Determine the (x, y) coordinate at the center of the cell enclosing the given text.  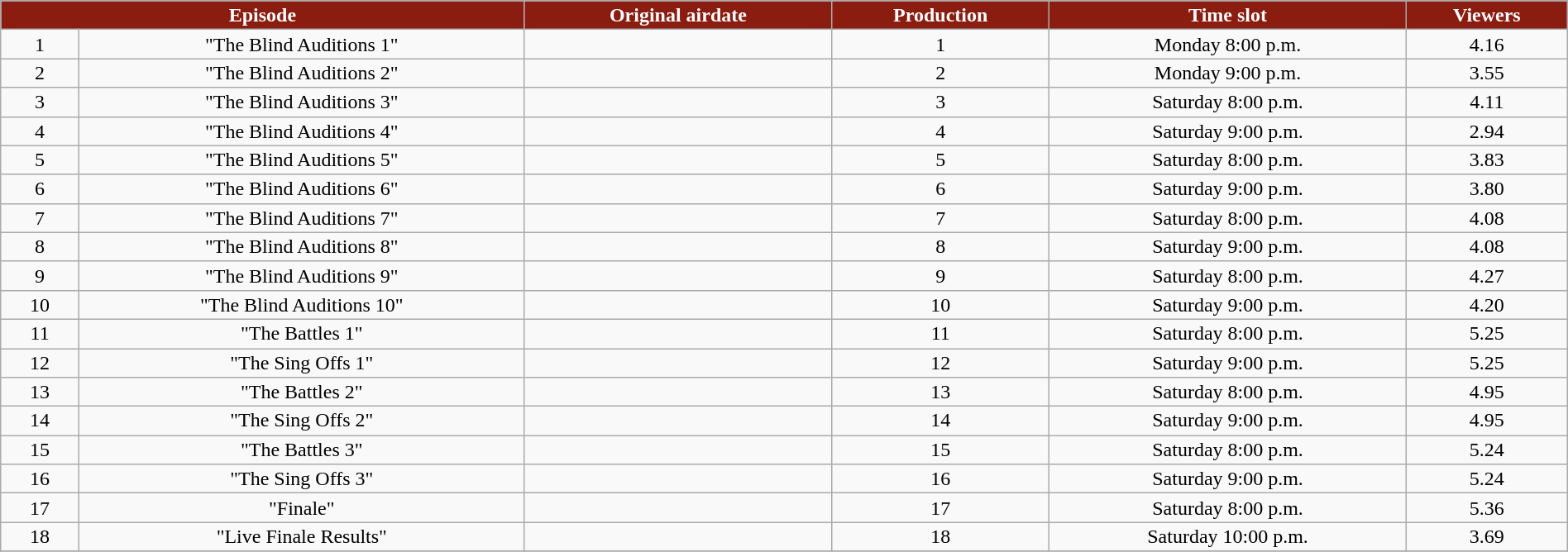
"The Battles 3" (301, 450)
3.55 (1487, 73)
Episode (263, 15)
Production (941, 15)
"Live Finale Results" (301, 537)
4.20 (1487, 304)
"The Blind Auditions 1" (301, 45)
"The Sing Offs 2" (301, 421)
"The Sing Offs 1" (301, 364)
5.36 (1487, 507)
"The Blind Auditions 2" (301, 73)
2.94 (1487, 131)
4.11 (1487, 102)
"The Battles 1" (301, 334)
"The Sing Offs 3" (301, 479)
3.69 (1487, 537)
"The Blind Auditions 3" (301, 102)
Monday 9:00 p.m. (1228, 73)
"The Blind Auditions 6" (301, 188)
Time slot (1228, 15)
3.83 (1487, 160)
"Finale" (301, 507)
Monday 8:00 p.m. (1228, 45)
"The Blind Auditions 8" (301, 246)
Original airdate (678, 15)
Viewers (1487, 15)
3.80 (1487, 188)
"The Blind Auditions 10" (301, 304)
"The Blind Auditions 5" (301, 160)
"The Battles 2" (301, 392)
"The Blind Auditions 7" (301, 218)
"The Blind Auditions 9" (301, 276)
Saturday 10:00 p.m. (1228, 537)
4.27 (1487, 276)
"The Blind Auditions 4" (301, 131)
4.16 (1487, 45)
